Return the (x, y) coordinate for the center point of the cell that contains the specified text.  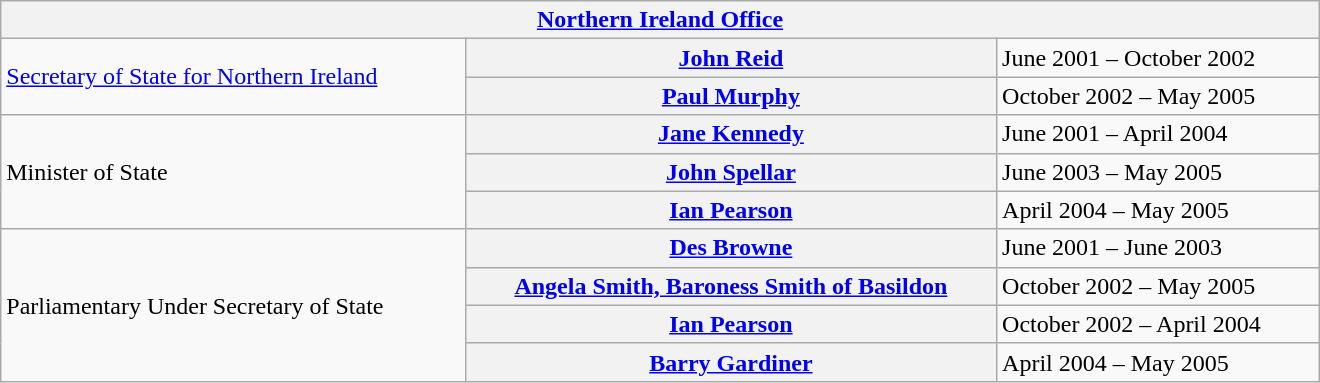
June 2001 – June 2003 (1158, 248)
Des Browne (730, 248)
October 2002 – April 2004 (1158, 324)
June 2001 – October 2002 (1158, 58)
Barry Gardiner (730, 362)
Angela Smith, Baroness Smith of Basildon (730, 286)
John Spellar (730, 172)
Parliamentary Under Secretary of State (234, 305)
June 2003 – May 2005 (1158, 172)
June 2001 – April 2004 (1158, 134)
Jane Kennedy (730, 134)
John Reid (730, 58)
Secretary of State for Northern Ireland (234, 77)
Paul Murphy (730, 96)
Northern Ireland Office (660, 20)
Minister of State (234, 172)
